Scan for the cell matching the given text and deliver its [X, Y] coordinate at center. 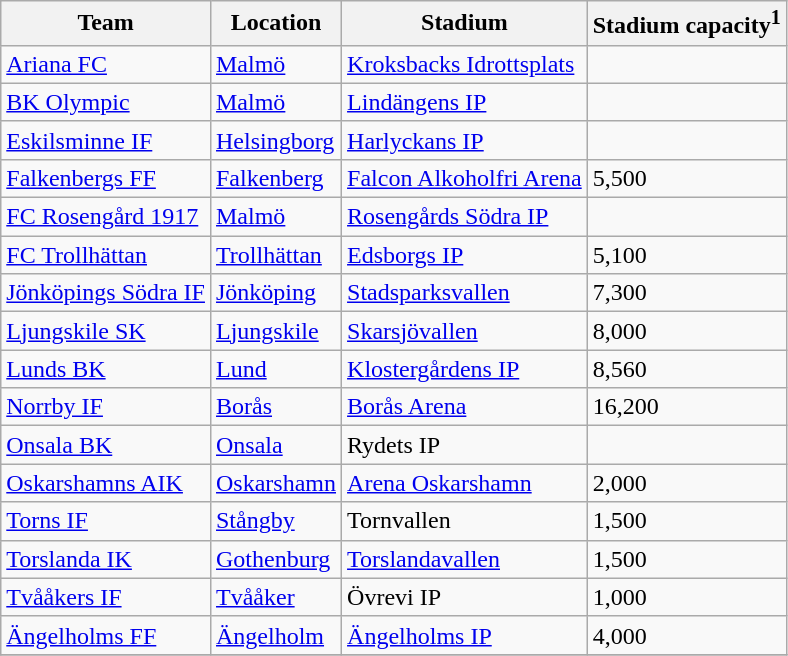
Klostergårdens IP [465, 369]
Stadium capacity1 [686, 24]
Rydets IP [465, 445]
Lindängens IP [465, 102]
Norrby IF [106, 407]
4,000 [686, 635]
Ariana FC [106, 64]
Lund [276, 369]
Gothenburg [276, 559]
Trollhättan [276, 255]
Falkenbergs FF [106, 178]
Stadium [465, 24]
Ljungskile SK [106, 331]
1,000 [686, 597]
Oskarshamns AIK [106, 483]
Borås Arena [465, 407]
Arena Oskarshamn [465, 483]
Oskarshamn [276, 483]
Tornvallen [465, 521]
Jönköping [276, 293]
Onsala [276, 445]
Ängelholms IP [465, 635]
Edsborgs IP [465, 255]
FC Trollhättan [106, 255]
8,000 [686, 331]
Tvååker [276, 597]
Falcon Alkoholfri Arena [465, 178]
Torslanda IK [106, 559]
16,200 [686, 407]
2,000 [686, 483]
Stångby [276, 521]
Falkenberg [276, 178]
Torslandavallen [465, 559]
Stadsparksvallen [465, 293]
FC Rosengård 1917 [106, 217]
Rosengårds Södra IP [465, 217]
8,560 [686, 369]
Onsala BK [106, 445]
Ängelholm [276, 635]
Eskilsminne IF [106, 140]
Tvååkers IF [106, 597]
Location [276, 24]
Helsingborg [276, 140]
Harlyckans IP [465, 140]
Torns IF [106, 521]
Kroksbacks Idrottsplats [465, 64]
Jönköpings Södra IF [106, 293]
Team [106, 24]
Ljungskile [276, 331]
5,500 [686, 178]
Övrevi IP [465, 597]
7,300 [686, 293]
Borås [276, 407]
BK Olympic [106, 102]
Lunds BK [106, 369]
Skarsjövallen [465, 331]
5,100 [686, 255]
Ängelholms FF [106, 635]
